Provide the [x, y] coordinate of the cell's center where the given text is located.  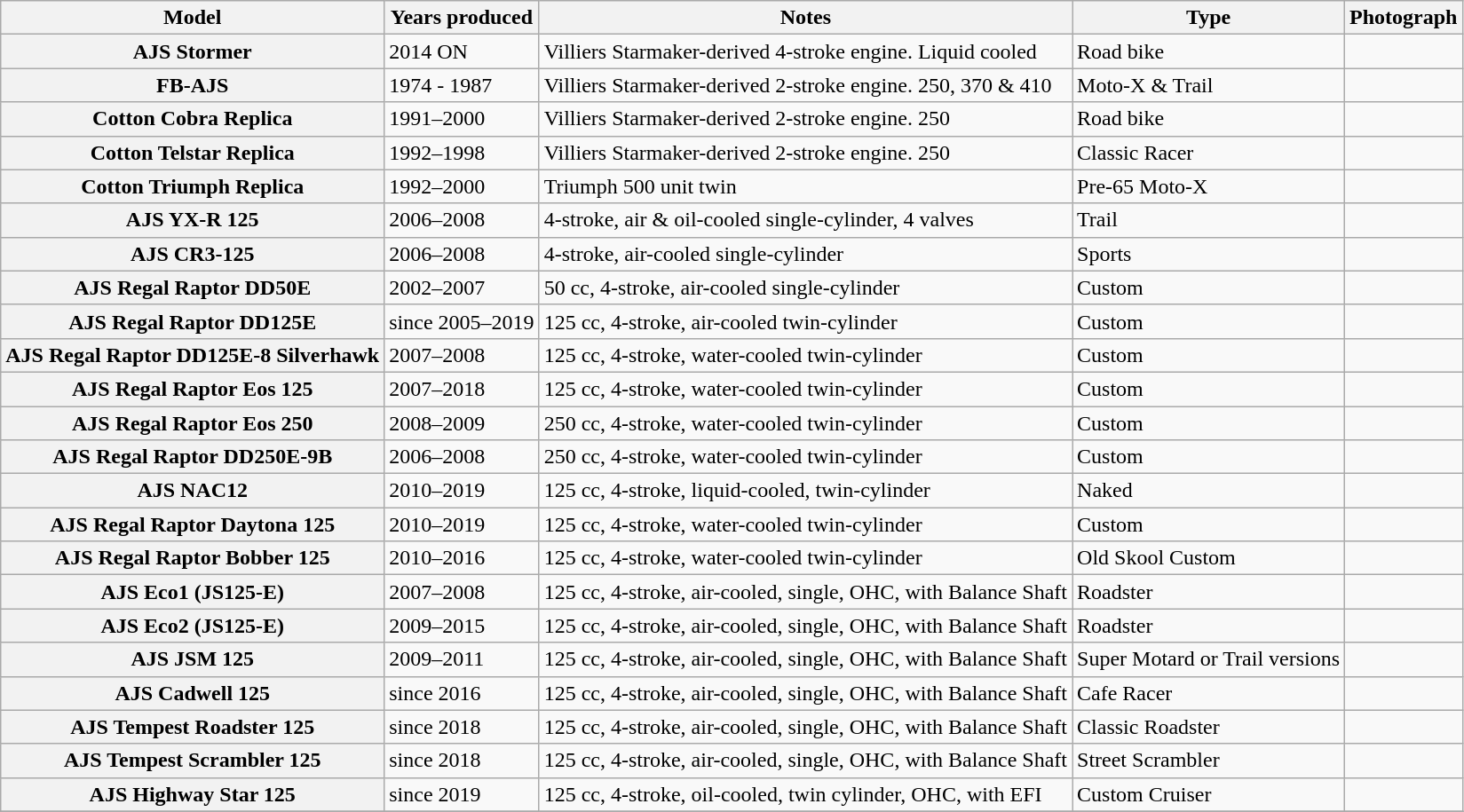
since 2005–2019 [462, 321]
Type [1209, 18]
AJS Regal Raptor DD250E-9B [193, 457]
Villiers Starmaker-derived 2-stroke engine. 250, 370 & 410 [805, 85]
Notes [805, 18]
Trail [1209, 220]
1991–2000 [462, 119]
Super Motard or Trail versions [1209, 659]
4-stroke, air-cooled single-cylinder [805, 254]
AJS Eco2 (JS125-E) [193, 626]
Triumph 500 unit twin [805, 186]
1974 - 1987 [462, 85]
AJS Stormer [193, 51]
AJS Regal Raptor DD50E [193, 288]
2009–2011 [462, 659]
1992–1998 [462, 153]
FB-AJS [193, 85]
2002–2007 [462, 288]
Model [193, 18]
since 2019 [462, 794]
125 cc, 4-stroke, air-cooled twin-cylinder [805, 321]
Sports [1209, 254]
1992–2000 [462, 186]
2008–2009 [462, 423]
Classic Roadster [1209, 727]
Old Skool Custom [1209, 558]
2007–2018 [462, 389]
2010–2016 [462, 558]
AJS Eco1 (JS125-E) [193, 592]
AJS Regal Raptor Eos 125 [193, 389]
AJS YX-R 125 [193, 220]
AJS Regal Raptor Bobber 125 [193, 558]
AJS Highway Star 125 [193, 794]
Years produced [462, 18]
AJS Regal Raptor DD125E-8 Silverhawk [193, 355]
since 2016 [462, 693]
2009–2015 [462, 626]
AJS Cadwell 125 [193, 693]
Cotton Triumph Replica [193, 186]
AJS Tempest Scrambler 125 [193, 761]
Cotton Telstar Replica [193, 153]
125 cc, 4-stroke, liquid-cooled, twin-cylinder [805, 491]
Cotton Cobra Replica [193, 119]
AJS Regal Raptor DD125E [193, 321]
Custom Cruiser [1209, 794]
Cafe Racer [1209, 693]
Villiers Starmaker-derived 4-stroke engine. Liquid cooled [805, 51]
Street Scrambler [1209, 761]
AJS Regal Raptor Daytona 125 [193, 524]
4-stroke, air & oil-cooled single-cylinder, 4 valves [805, 220]
50 cc, 4-stroke, air-cooled single-cylinder [805, 288]
Photograph [1404, 18]
125 cc, 4-stroke, oil-cooled, twin cylinder, OHC, with EFI [805, 794]
2014 ON [462, 51]
Classic Racer [1209, 153]
AJS CR3-125 [193, 254]
Naked [1209, 491]
AJS JSM 125 [193, 659]
AJS NAC12 [193, 491]
AJS Tempest Roadster 125 [193, 727]
AJS Regal Raptor Eos 250 [193, 423]
Pre-65 Moto-X [1209, 186]
Moto-X & Trail [1209, 85]
